Pinpoint the cell where the given text exists, returning its [X, Y] midpoint coordinate. 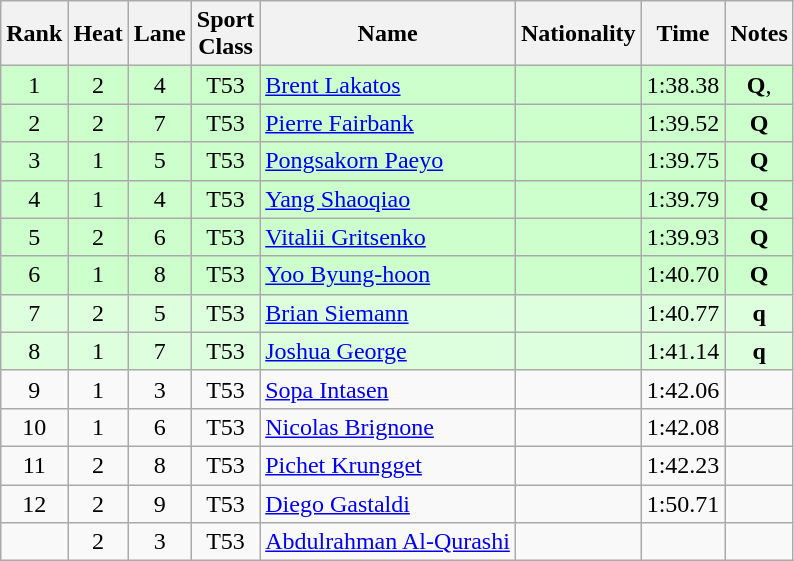
1:38.38 [683, 85]
1:42.23 [683, 465]
Pongsakorn Paeyo [388, 161]
Brent Lakatos [388, 85]
Vitalii Gritsenko [388, 237]
1:42.06 [683, 389]
12 [34, 503]
1:40.70 [683, 275]
1:50.71 [683, 503]
Diego Gastaldi [388, 503]
10 [34, 427]
Joshua George [388, 351]
1:42.08 [683, 427]
Q, [759, 85]
Pichet Krungget [388, 465]
Heat [98, 34]
Sopa Intasen [388, 389]
1:39.79 [683, 199]
1:41.14 [683, 351]
Yang Shaoqiao [388, 199]
11 [34, 465]
Nationality [578, 34]
Rank [34, 34]
SportClass [225, 34]
Yoo Byung-hoon [388, 275]
1:39.75 [683, 161]
1:39.93 [683, 237]
Name [388, 34]
Brian Siemann [388, 313]
Nicolas Brignone [388, 427]
1:39.52 [683, 123]
1:40.77 [683, 313]
Abdulrahman Al-Qurashi [388, 542]
Time [683, 34]
Notes [759, 34]
Lane [160, 34]
Pierre Fairbank [388, 123]
